Locate the cell with the specified text and output its (x, y) center coordinate. 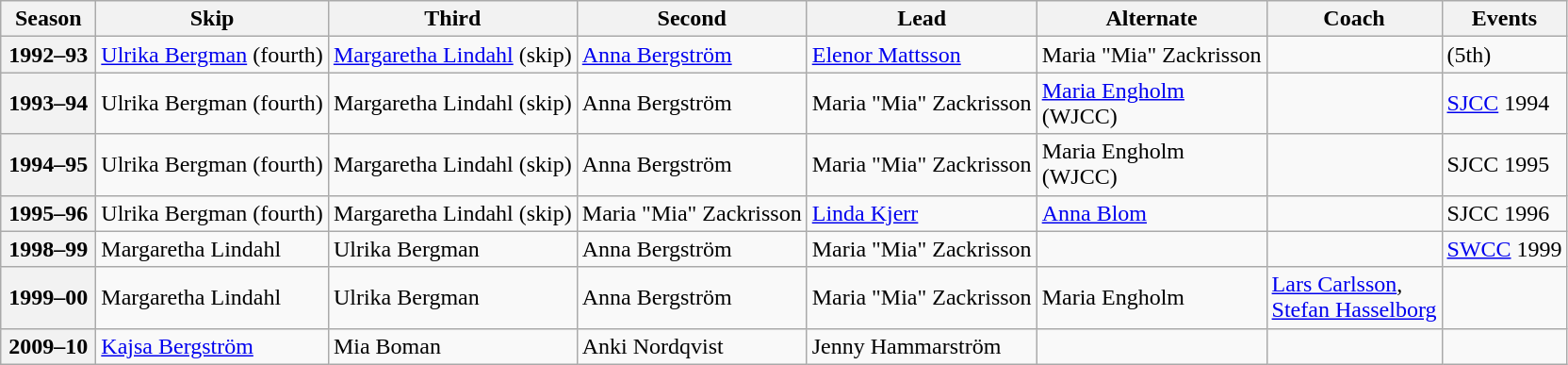
Coach (1354, 19)
Jenny Hammarström (922, 346)
1993–94 (49, 104)
Anki Nordqvist (692, 346)
Maria Engholm (1151, 298)
1994–95 (49, 164)
Elenor Mattsson (922, 55)
Second (692, 19)
SJCC 1994 (1504, 104)
Anna Blom (1151, 213)
(5th) (1504, 55)
1995–96 (49, 213)
Alternate (1151, 19)
Lars Carlsson,Stefan Hasselborg (1354, 298)
SWCC 1999 (1504, 249)
1998–99 (49, 249)
SJCC 1995 (1504, 164)
Events (1504, 19)
1999–00 (49, 298)
Kajsa Bergström (213, 346)
2009–10 (49, 346)
Linda Kjerr (922, 213)
Skip (213, 19)
Third (452, 19)
Season (49, 19)
1992–93 (49, 55)
SJCC 1996 (1504, 213)
Mia Boman (452, 346)
Lead (922, 19)
